Search for the cell housing the specified text and yield its (x, y) center coordinate. 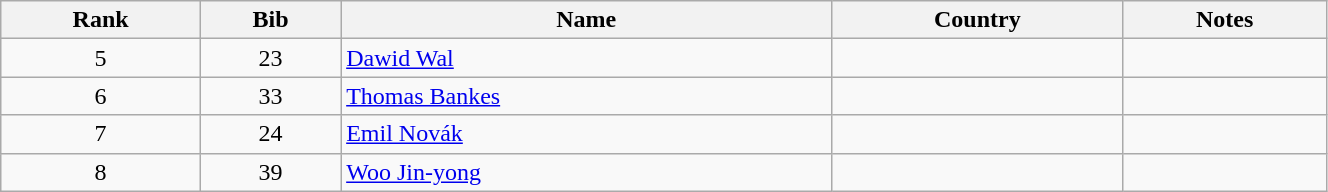
Name (586, 20)
Thomas Bankes (586, 96)
Dawid Wal (586, 58)
8 (101, 172)
Bib (270, 20)
Country (978, 20)
6 (101, 96)
Notes (1225, 20)
Rank (101, 20)
23 (270, 58)
Woo Jin-yong (586, 172)
7 (101, 134)
39 (270, 172)
5 (101, 58)
Emil Novák (586, 134)
24 (270, 134)
33 (270, 96)
